Search for the cell housing the specified text and yield its (X, Y) center coordinate. 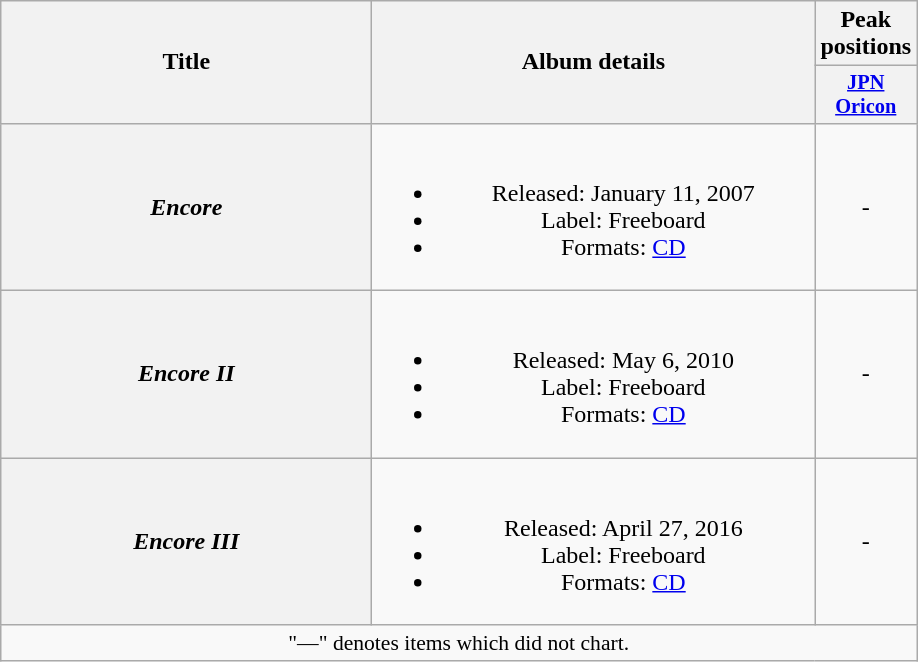
Released: April 27, 2016Label: FreeboardFormats: CD (594, 542)
Encore (186, 206)
Encore II (186, 374)
JPNOricon (866, 95)
Album details (594, 62)
Encore III (186, 542)
Title (186, 62)
Released: January 11, 2007Label: FreeboardFormats: CD (594, 206)
Released: May 6, 2010Label: FreeboardFormats: CD (594, 374)
"—" denotes items which did not chart. (459, 643)
Peak positions (866, 34)
